Output the [x, y] coordinate of the center of the cell containing the given text.  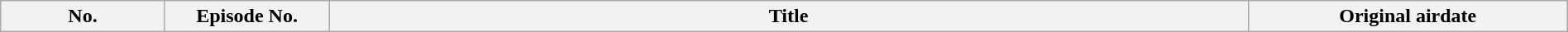
Original airdate [1408, 16]
Episode No. [246, 16]
Title [789, 16]
No. [83, 16]
